Capture the cell that displays the provided text and extract its (x, y) central coordinate. 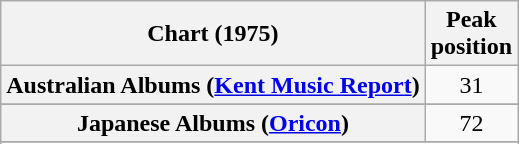
31 (471, 85)
Peakposition (471, 34)
72 (471, 123)
Australian Albums (Kent Music Report) (213, 85)
Chart (1975) (213, 34)
Japanese Albums (Oricon) (213, 123)
